Scan for the cell matching the given text and deliver its (x, y) coordinate at center. 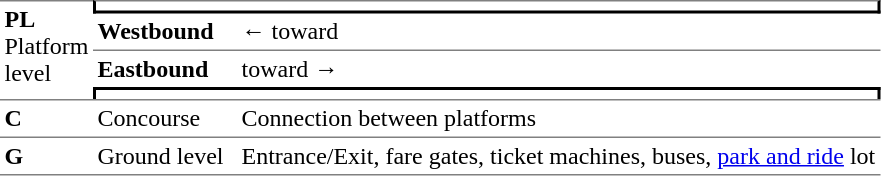
Entrance/Exit, fare gates, ticket machines, buses, park and ride lot (558, 156)
← toward (558, 33)
PL Platform level (46, 50)
Ground level (165, 156)
toward → (558, 69)
Connection between platforms (558, 118)
Eastbound (165, 69)
G (46, 156)
C (46, 118)
Westbound (165, 33)
Concourse (165, 118)
